Extract the (x, y) coordinate from the center of the cell holding the provided text.  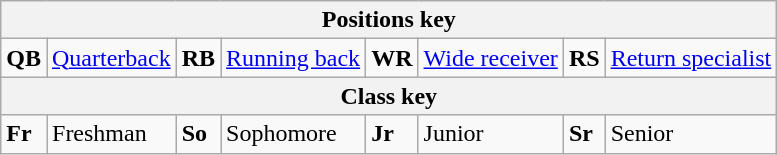
WR (392, 58)
Wide receiver (490, 58)
Class key (389, 96)
Running back (294, 58)
Jr (392, 134)
RB (198, 58)
RS (584, 58)
QB (24, 58)
Return specialist (691, 58)
Fr (24, 134)
Freshman (111, 134)
So (198, 134)
Sr (584, 134)
Junior (490, 134)
Senior (691, 134)
Sophomore (294, 134)
Positions key (389, 20)
Quarterback (111, 58)
